Search for the cell housing the specified text and yield its [X, Y] center coordinate. 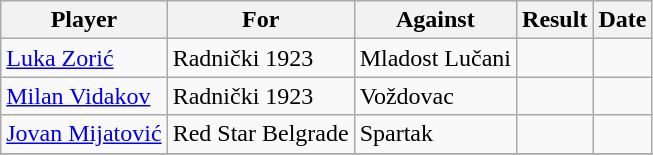
Date [622, 20]
Spartak [435, 134]
Luka Zorić [84, 58]
For [260, 20]
Result [555, 20]
Milan Vidakov [84, 96]
Player [84, 20]
Red Star Belgrade [260, 134]
Against [435, 20]
Jovan Mijatović [84, 134]
Mladost Lučani [435, 58]
Voždovac [435, 96]
